Provide the [X, Y] coordinate of the cell's center where the given text is located.  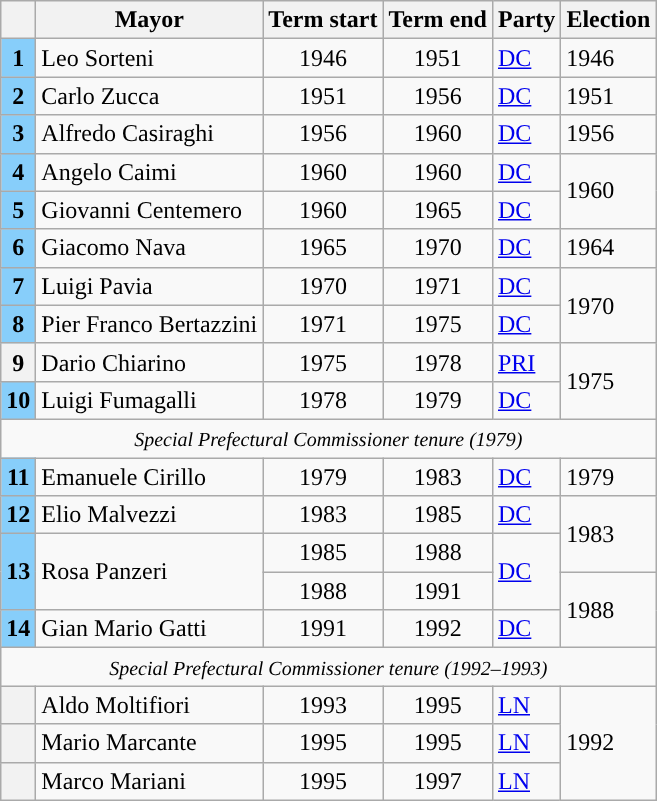
Mario Marcante [150, 743]
6 [18, 248]
1964 [608, 248]
1993 [323, 705]
10 [18, 400]
Leo Sorteni [150, 58]
Emanuele Cirillo [150, 477]
Special Prefectural Commissioner tenure (1992–1993) [328, 667]
9 [18, 362]
1 [18, 58]
Party [526, 20]
7 [18, 286]
Marco Mariani [150, 781]
14 [18, 629]
Pier Franco Bertazzini [150, 324]
2 [18, 96]
Dario Chiarino [150, 362]
4 [18, 172]
11 [18, 477]
Giovanni Centemero [150, 210]
Election [608, 20]
13 [18, 572]
5 [18, 210]
Alfredo Casiraghi [150, 134]
Term start [323, 20]
Rosa Panzeri [150, 572]
Term end [438, 20]
1997 [438, 781]
Luigi Pavia [150, 286]
Carlo Zucca [150, 96]
12 [18, 515]
Gian Mario Gatti [150, 629]
Special Prefectural Commissioner tenure (1979) [328, 438]
Elio Malvezzi [150, 515]
3 [18, 134]
PRI [526, 362]
Mayor [150, 20]
Luigi Fumagalli [150, 400]
Angelo Caimi [150, 172]
Giacomo Nava [150, 248]
Aldo Moltifiori [150, 705]
8 [18, 324]
